Provide the [X, Y] coordinate of the cell's center where the given text is located.  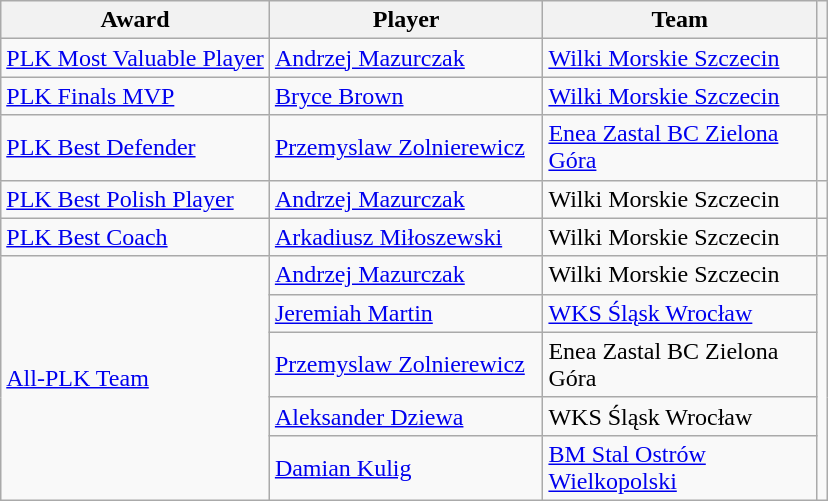
Player [406, 20]
Award [136, 20]
Bryce Brown [406, 96]
Arkadiusz Miłoszewski [406, 237]
Team [680, 20]
Jeremiah Martin [406, 313]
BM Stal Ostrów Wielkopolski [680, 468]
All-PLK Team [136, 378]
PLK Finals MVP [136, 96]
PLK Most Valuable Player [136, 58]
PLK Best Defender [136, 148]
PLK Best Coach [136, 237]
PLK Best Polish Player [136, 199]
Aleksander Dziewa [406, 416]
Damian Kulig [406, 468]
